Find where the given text appears and provide that cell's center as (X, Y) coordinate. 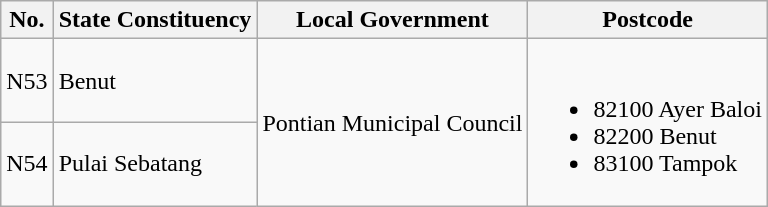
No. (27, 20)
Pulai Sebatang (155, 164)
N54 (27, 164)
Benut (155, 81)
Postcode (648, 20)
Pontian Municipal Council (392, 122)
Local Government (392, 20)
N53 (27, 81)
82100 Ayer Baloi82200 Benut83100 Tampok (648, 122)
State Constituency (155, 20)
